Determine the [x, y] coordinate at the center of the cell enclosing the given text.  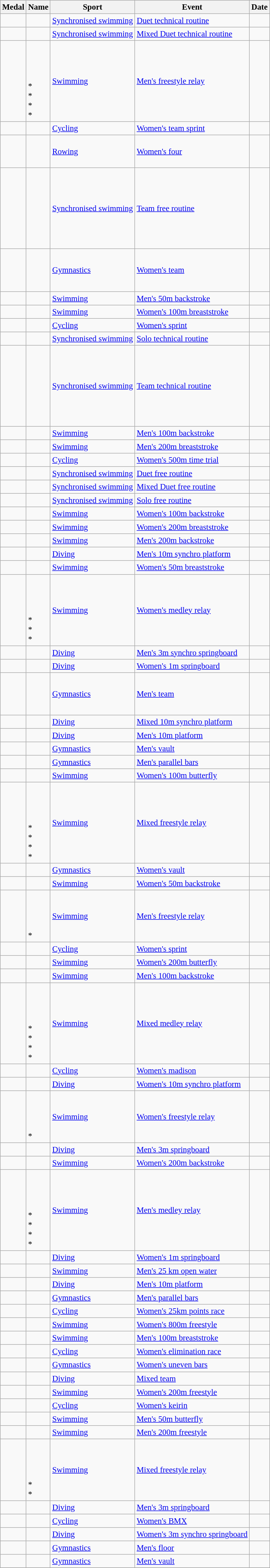
Men's 100m breaststroke [192, 1338]
Date [259, 7]
Team technical routine [192, 386]
Women's 800m freestyle [192, 1325]
Men's 25 km open water [192, 1271]
Men's 3m synchro springboard [192, 653]
Men's team [192, 694]
Mixed team [192, 1378]
Women's 200m freestyle [192, 1392]
Solo technical routine [192, 338]
Women's keirin [192, 1405]
Mixed medley relay [192, 1023]
Women's BMX [192, 1521]
Team free routine [192, 209]
Men's medley relay [192, 1210]
Women's 200m backstroke [192, 1163]
Duet free routine [192, 473]
Women's team sprint [192, 128]
Men's 200m backstroke [192, 541]
Women's 100m breaststroke [192, 312]
Women's elimination race [192, 1352]
Name [38, 7]
Women's vault [192, 870]
Women's uneven bars [192, 1365]
Duet technical routine [192, 21]
** [38, 1470]
Women's 25km points race [192, 1311]
Women's 100m backstroke [192, 514]
Women's 10m synchro platform [192, 1084]
Event [192, 7]
Men's 50m backstroke [192, 298]
Women's 200m breaststroke [192, 527]
Men's 10m synchro platform [192, 554]
Men's 50m butterfly [192, 1419]
Men's 200m freestyle [192, 1432]
Women's 500m time trial [192, 460]
Solo free routine [192, 500]
Rowing [93, 152]
Sport [93, 7]
Women's team [192, 270]
Women's medley relay [192, 610]
Women's madison [192, 1070]
Women's 3m synchro springboard [192, 1534]
Medal [14, 7]
Mixed Duet free routine [192, 487]
Women's 100m butterfly [192, 776]
Women's four [192, 152]
Mixed 10m synchro platform [192, 722]
Men's floor [192, 1548]
Women's 200m butterfly [192, 963]
*** [38, 610]
Women's freestyle relay [192, 1117]
Women's 50m backstroke [192, 884]
Women's 50m breaststroke [192, 568]
Men's 200m breaststroke [192, 446]
Mixed Duet technical routine [192, 34]
